Detect which cell encompasses the target text, then output its [X, Y] center coordinate. 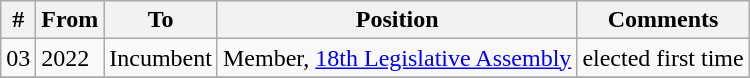
Incumbent [161, 58]
Member, 18th Legislative Assembly [396, 58]
# [18, 20]
03 [18, 58]
Comments [663, 20]
From [70, 20]
Position [396, 20]
elected first time [663, 58]
2022 [70, 58]
To [161, 20]
